Find where the given text appears and provide that cell's center as [X, Y] coordinate. 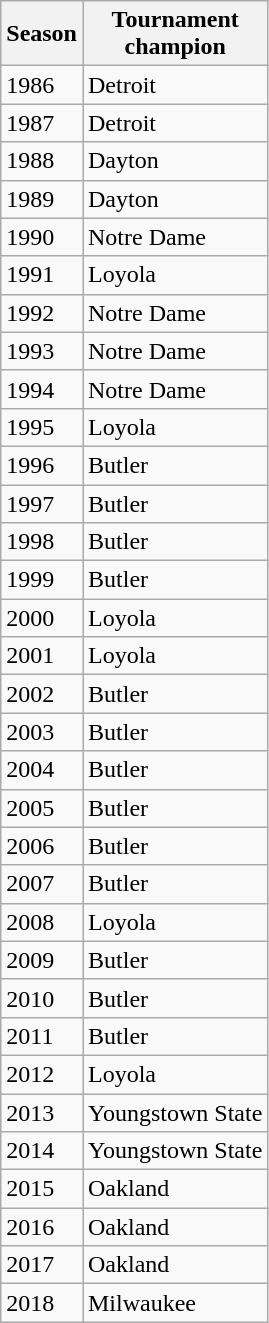
2001 [42, 656]
1990 [42, 237]
1997 [42, 503]
Season [42, 34]
1989 [42, 199]
2010 [42, 998]
2000 [42, 618]
1996 [42, 465]
1993 [42, 351]
2017 [42, 1265]
2014 [42, 1151]
Tournamentchampion [174, 34]
Milwaukee [174, 1303]
2016 [42, 1227]
2003 [42, 732]
1986 [42, 85]
2007 [42, 884]
2006 [42, 846]
2018 [42, 1303]
2004 [42, 770]
1991 [42, 275]
1999 [42, 580]
2013 [42, 1113]
1987 [42, 123]
2008 [42, 922]
2009 [42, 960]
2015 [42, 1189]
1992 [42, 313]
1988 [42, 161]
2002 [42, 694]
2012 [42, 1074]
2011 [42, 1036]
1994 [42, 389]
1998 [42, 542]
2005 [42, 808]
1995 [42, 427]
